From the cell containing the given text, extract its center point as (X, Y) coordinate. 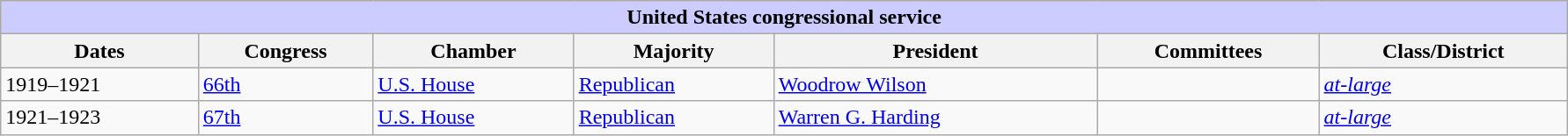
Class/District (1443, 51)
Woodrow Wilson (935, 84)
1921–1923 (100, 118)
President (935, 51)
Majority (674, 51)
Congress (285, 51)
United States congressional service (785, 18)
1919–1921 (100, 84)
67th (285, 118)
66th (285, 84)
Chamber (473, 51)
Dates (100, 51)
Committees (1208, 51)
Warren G. Harding (935, 118)
